Return the (x, y) coordinate for the center point of the cell that contains the specified text.  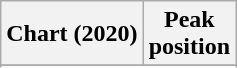
Peakposition (189, 34)
Chart (2020) (72, 34)
